For the text-containing cell, return its midpoint in [X, Y] coordinate format. 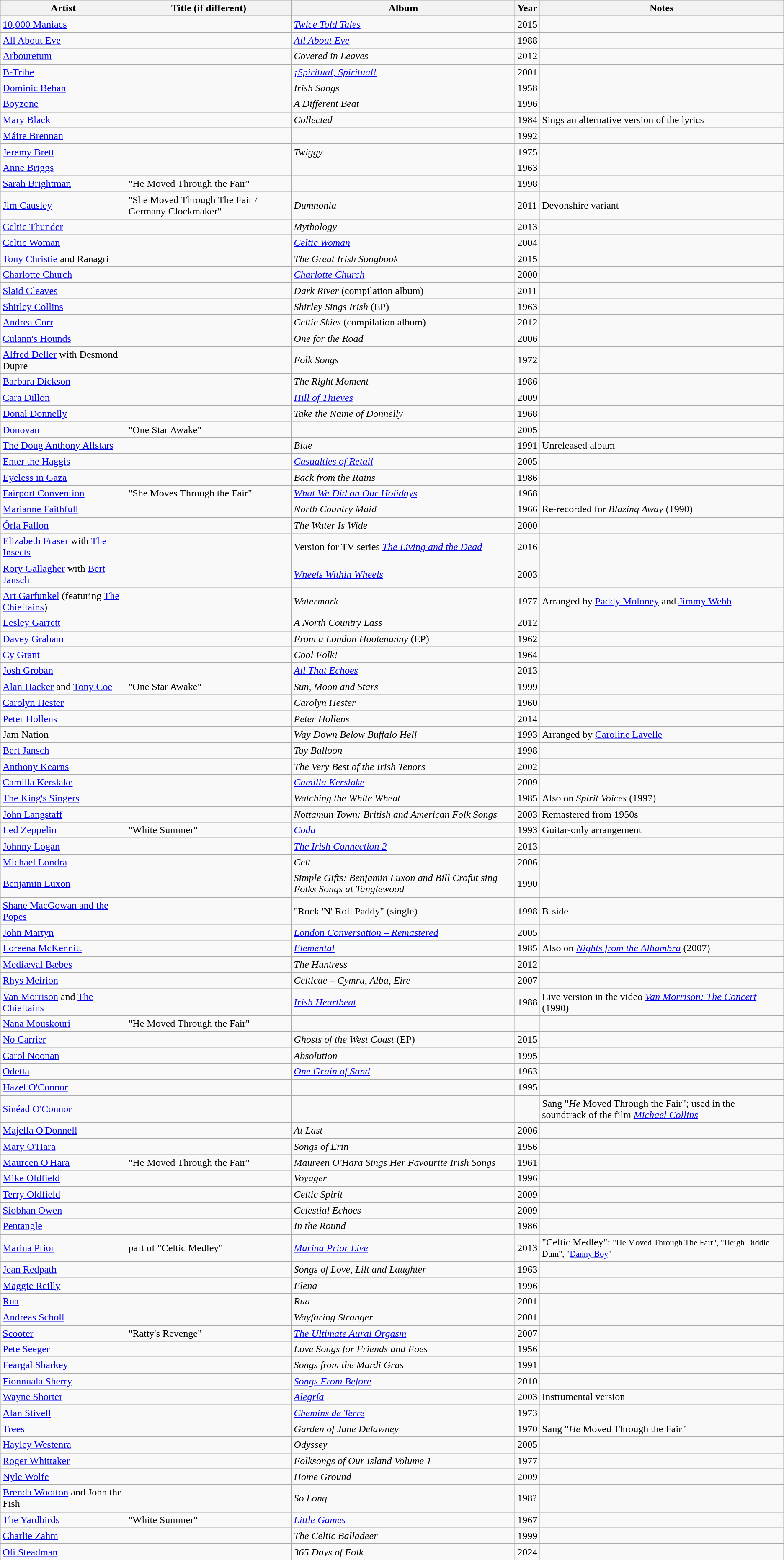
Pete Seeger [63, 1349]
Jam Nation [63, 734]
Sun, Moon and Stars [403, 687]
Odetta [63, 1072]
Andreas Scholl [63, 1317]
Cara Dillon [63, 398]
Songs From Before [403, 1381]
Anne Briggs [63, 168]
Sarah Brightman [63, 183]
Celtic Spirit [403, 1194]
Mary Black [63, 120]
Lesley Garrett [63, 623]
part of "Celtic Medley" [209, 1247]
1972 [528, 360]
1961 [528, 1162]
Arbouretum [63, 56]
Arranged by Caroline Lavelle [662, 734]
1964 [528, 655]
Johnny Logan [63, 846]
Way Down Below Buffalo Hell [403, 734]
Irish Heartbeat [403, 1002]
Boyzone [63, 104]
Simple Gifts: Benjamin Luxon and Bill Crofut sing Folks Songs at Tanglewood [403, 884]
Culann's Hounds [63, 338]
"She Moved Through The Fair / Germany Clockmaker" [209, 205]
One Grain of Sand [403, 1072]
Maggie Reilly [63, 1285]
Alan Stivell [63, 1413]
¡Spiritual, Spiritual! [403, 72]
Home Ground [403, 1477]
Rhys Meirion [63, 980]
John Martyn [63, 932]
Feargal Sharkey [63, 1365]
Twiggy [403, 152]
Celt [403, 862]
Pentangle [63, 1226]
Roger Whittaker [63, 1461]
The Water Is Wide [403, 525]
Mythology [403, 227]
Elizabeth Fraser with The Insects [63, 547]
Mediæval Bæbes [63, 964]
In the Round [403, 1226]
"Rock 'N' Roll Paddy" (single) [403, 911]
Notes [662, 8]
The Huntress [403, 964]
Nyle Wolfe [63, 1477]
2024 [528, 1552]
Elemental [403, 948]
The King's Singers [63, 798]
Terry Oldfield [63, 1194]
Dark River (compilation album) [403, 291]
Watermark [403, 602]
Nottamun Town: British and American Folk Songs [403, 814]
Eyeless in Gaza [63, 477]
Shirley Sings Irish (EP) [403, 307]
Wayfaring Stranger [403, 1317]
What We Did on Our Holidays [403, 493]
One for the Road [403, 338]
Irish Songs [403, 88]
No Carrier [63, 1039]
Alfred Deller with Desmond Dupre [63, 360]
Celtic Skies (compilation album) [403, 323]
North Country Maid [403, 509]
1962 [528, 639]
Celticae – Cymru, Alba, Eire [403, 980]
Enter the Haggis [63, 461]
2016 [528, 547]
Brenda Wootton and John the Fish [63, 1498]
Hill of Thieves [403, 398]
Van Morrison and The Chieftains [63, 1002]
Máire Brennan [63, 136]
Fairport Convention [63, 493]
Jim Causley [63, 205]
2010 [528, 1381]
Loreena McKennitt [63, 948]
Watching the White Wheat [403, 798]
Marina Prior Live [403, 1247]
Carol Noonan [63, 1055]
1958 [528, 88]
From a London Hootenanny (EP) [403, 639]
Wayne Shorter [63, 1397]
Sings an alternative version of the lyrics [662, 120]
Marina Prior [63, 1247]
Chemins de Terre [403, 1413]
Shane MacGowan and the Popes [63, 911]
Elena [403, 1285]
Sang "He Moved Through the Fair" [662, 1429]
Maureen O'Hara [63, 1162]
Sang "He Moved Through the Fair"; used in the soundtrack of the film Michael Collins [662, 1109]
Voyager [403, 1178]
Charlie Zahm [63, 1536]
2004 [528, 243]
Alegría [403, 1397]
Slaid Cleaves [63, 291]
Artist [63, 8]
1973 [528, 1413]
Art Garfunkel (featuring The Chieftains) [63, 602]
Also on Spirit Voices (1997) [662, 798]
The Great Irish Songbook [403, 259]
Majella O'Donnell [63, 1131]
"Ratty's Revenge" [209, 1333]
A Different Beat [403, 104]
Michael Londra [63, 862]
Love Songs for Friends and Foes [403, 1349]
Oli Steadman [63, 1552]
Bert Jansch [63, 750]
The Doug Anthony Allstars [63, 445]
1984 [528, 120]
Siobhan Owen [63, 1210]
Twice Told Tales [403, 24]
Songs of Love, Lilt and Laughter [403, 1269]
Unreleased album [662, 445]
Mary O'Hara [63, 1147]
Cy Grant [63, 655]
Folksongs of Our Island Volume 1 [403, 1461]
Arranged by Paddy Moloney and Jimmy Webb [662, 602]
2014 [528, 718]
Sinéad O'Connor [63, 1109]
Casualties of Retail [403, 461]
Wheels Within Wheels [403, 574]
Little Games [403, 1520]
1970 [528, 1429]
John Langstaff [63, 814]
Benjamin Luxon [63, 884]
Barbara Dickson [63, 382]
1966 [528, 509]
Year [528, 8]
At Last [403, 1131]
The Irish Connection 2 [403, 846]
Dumnonia [403, 205]
The Yardbirds [63, 1520]
1967 [528, 1520]
Devonshire variant [662, 205]
Coda [403, 830]
The Celtic Balladeer [403, 1536]
All That Echoes [403, 671]
198? [528, 1498]
365 Days of Folk [403, 1552]
Also on Nights from the Alhambra (2007) [662, 948]
1960 [528, 703]
1975 [528, 152]
Rory Gallagher with Bert Jansch [63, 574]
B-side [662, 911]
Led Zeppelin [63, 830]
Celtic Thunder [63, 227]
Remastered from 1950s [662, 814]
A North Country Lass [403, 623]
Donovan [63, 429]
Davey Graham [63, 639]
Instrumental version [662, 1397]
B-Tribe [63, 72]
1990 [528, 884]
Album [403, 8]
Hazel O'Connor [63, 1087]
The Right Moment [403, 382]
Garden of Jane Delawney [403, 1429]
Absolution [403, 1055]
Re-recorded for Blazing Away (1990) [662, 509]
"She Moves Through the Fair" [209, 493]
London Conversation – Remastered [403, 932]
Donal Donnelly [63, 413]
Tony Christie and Ranagri [63, 259]
Folk Songs [403, 360]
Live version in the video Van Morrison: The Concert (1990) [662, 1002]
Songs from the Mardi Gras [403, 1365]
Songs of Erin [403, 1147]
Josh Groban [63, 671]
Trees [63, 1429]
Version for TV series The Living and the Dead [403, 547]
Maureen O'Hara Sings Her Favourite Irish Songs [403, 1162]
Cool Folk! [403, 655]
Blue [403, 445]
"Celtic Medley": "He Moved Through The Fair", "Heigh Diddle Dum", "Danny Boy" [662, 1247]
Dominic Behan [63, 88]
The Very Best of the Irish Tenors [403, 766]
Take the Name of Donnelly [403, 413]
Marianne Faithfull [63, 509]
Alan Hacker and Tony Coe [63, 687]
Mike Oldfield [63, 1178]
Fionnuala Sherry [63, 1381]
Shirley Collins [63, 307]
10,000 Maniacs [63, 24]
Collected [403, 120]
Jean Redpath [63, 1269]
Odyssey [403, 1445]
Órla Fallon [63, 525]
Celestial Echoes [403, 1210]
Hayley Westenra [63, 1445]
Andrea Corr [63, 323]
Covered in Leaves [403, 56]
So Long [403, 1498]
Guitar-only arrangement [662, 830]
Ghosts of the West Coast (EP) [403, 1039]
Toy Balloon [403, 750]
Back from the Rains [403, 477]
1992 [528, 136]
Nana Mouskouri [63, 1023]
2002 [528, 766]
Anthony Kearns [63, 766]
Scooter [63, 1333]
Title (if different) [209, 8]
Jeremy Brett [63, 152]
The Ultimate Aural Orgasm [403, 1333]
